Identify which cell holds the provided text, then report its [X, Y] central coordinate. 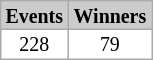
Winners [110, 16]
79 [110, 44]
228 [34, 44]
Events [34, 16]
